From the cell containing the given text, extract its center point as [X, Y] coordinate. 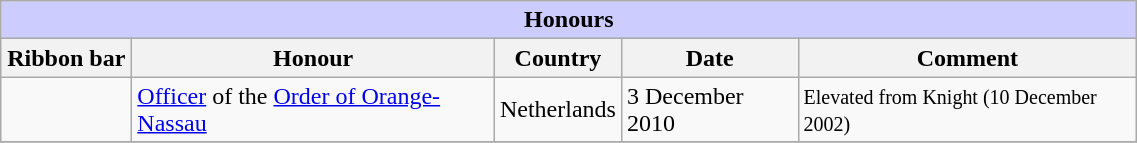
Date [710, 58]
Comment [968, 58]
Honour [314, 58]
3 December 2010 [710, 110]
Elevated from Knight (10 December 2002) [968, 110]
Ribbon bar [66, 58]
Officer of the Order of Orange-Nassau [314, 110]
Netherlands [558, 110]
Country [558, 58]
Honours [569, 20]
